Search for the cell housing the specified text and yield its (X, Y) center coordinate. 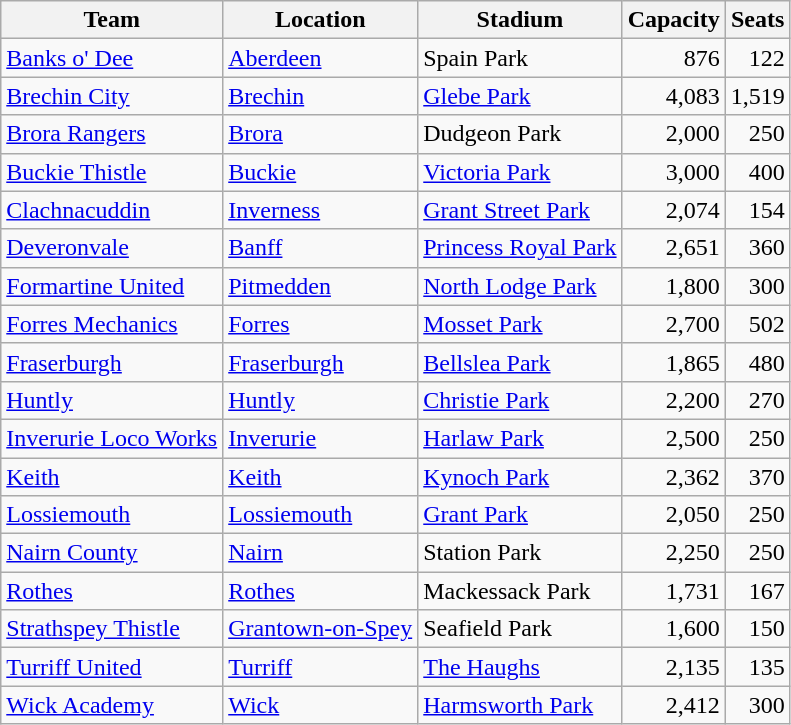
2,200 (674, 400)
Buckie Thistle (112, 172)
2,700 (674, 324)
Deveronvale (112, 248)
Christie Park (520, 400)
370 (758, 477)
Strathspey Thistle (112, 629)
Seats (758, 20)
Wick Academy (112, 705)
Grant Street Park (520, 210)
Grantown-on-Spey (320, 629)
Dudgeon Park (520, 134)
2,050 (674, 515)
Inverurie (320, 438)
2,074 (674, 210)
4,083 (674, 96)
Formartine United (112, 286)
Forres (320, 324)
Mosset Park (520, 324)
Mackessack Park (520, 591)
Capacity (674, 20)
1,865 (674, 362)
Turriff (320, 667)
2,362 (674, 477)
2,250 (674, 553)
Nairn County (112, 553)
Grant Park (520, 515)
Pitmedden (320, 286)
Harlaw Park (520, 438)
Banff (320, 248)
Brora Rangers (112, 134)
Seafield Park (520, 629)
502 (758, 324)
167 (758, 591)
480 (758, 362)
Harmsworth Park (520, 705)
270 (758, 400)
Inverness (320, 210)
Kynoch Park (520, 477)
1,519 (758, 96)
2,135 (674, 667)
Glebe Park (520, 96)
Station Park (520, 553)
Bellslea Park (520, 362)
Buckie (320, 172)
2,412 (674, 705)
North Lodge Park (520, 286)
Spain Park (520, 58)
Wick (320, 705)
135 (758, 667)
2,000 (674, 134)
Brora (320, 134)
Location (320, 20)
Turriff United (112, 667)
360 (758, 248)
154 (758, 210)
1,731 (674, 591)
Aberdeen (320, 58)
Princess Royal Park (520, 248)
Stadium (520, 20)
Forres Mechanics (112, 324)
1,800 (674, 286)
2,500 (674, 438)
122 (758, 58)
Brechin (320, 96)
150 (758, 629)
876 (674, 58)
Brechin City (112, 96)
Victoria Park (520, 172)
1,600 (674, 629)
Nairn (320, 553)
Clachnacuddin (112, 210)
Team (112, 20)
3,000 (674, 172)
400 (758, 172)
2,651 (674, 248)
Banks o' Dee (112, 58)
The Haughs (520, 667)
Inverurie Loco Works (112, 438)
